Detect which cell encompasses the target text, then output its [X, Y] center coordinate. 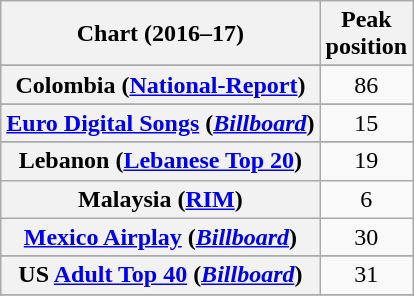
Euro Digital Songs (Billboard) [160, 123]
Mexico Airplay (Billboard) [160, 237]
Lebanon (Lebanese Top 20) [160, 161]
30 [366, 237]
31 [366, 275]
19 [366, 161]
Peak position [366, 34]
Chart (2016–17) [160, 34]
6 [366, 199]
Malaysia (RIM) [160, 199]
15 [366, 123]
86 [366, 85]
Colombia (National-Report) [160, 85]
US Adult Top 40 (Billboard) [160, 275]
